Detect which cell encompasses the target text, then output its (X, Y) center coordinate. 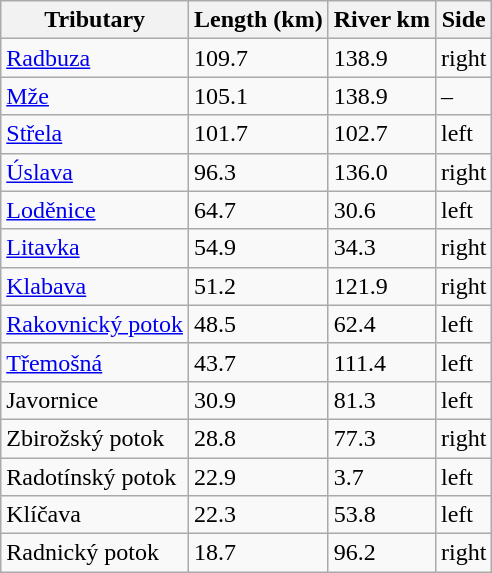
Loděnice (95, 210)
Třemošná (95, 362)
30.6 (382, 210)
30.9 (258, 400)
109.7 (258, 58)
48.5 (258, 324)
Side (463, 20)
28.8 (258, 438)
Radnický potok (95, 553)
53.8 (382, 515)
Klabava (95, 286)
96.2 (382, 553)
22.9 (258, 477)
22.3 (258, 515)
136.0 (382, 172)
81.3 (382, 400)
Length (km) (258, 20)
77.3 (382, 438)
– (463, 96)
Tributary (95, 20)
River km (382, 20)
96.3 (258, 172)
34.3 (382, 248)
62.4 (382, 324)
Klíčava (95, 515)
Litavka (95, 248)
Zbirožský potok (95, 438)
102.7 (382, 134)
111.4 (382, 362)
Javornice (95, 400)
43.7 (258, 362)
3.7 (382, 477)
101.7 (258, 134)
Rakovnický potok (95, 324)
Radbuza (95, 58)
Střela (95, 134)
18.7 (258, 553)
Radotínský potok (95, 477)
64.7 (258, 210)
51.2 (258, 286)
121.9 (382, 286)
54.9 (258, 248)
Mže (95, 96)
Úslava (95, 172)
105.1 (258, 96)
